Search for the cell housing the specified text and yield its [x, y] center coordinate. 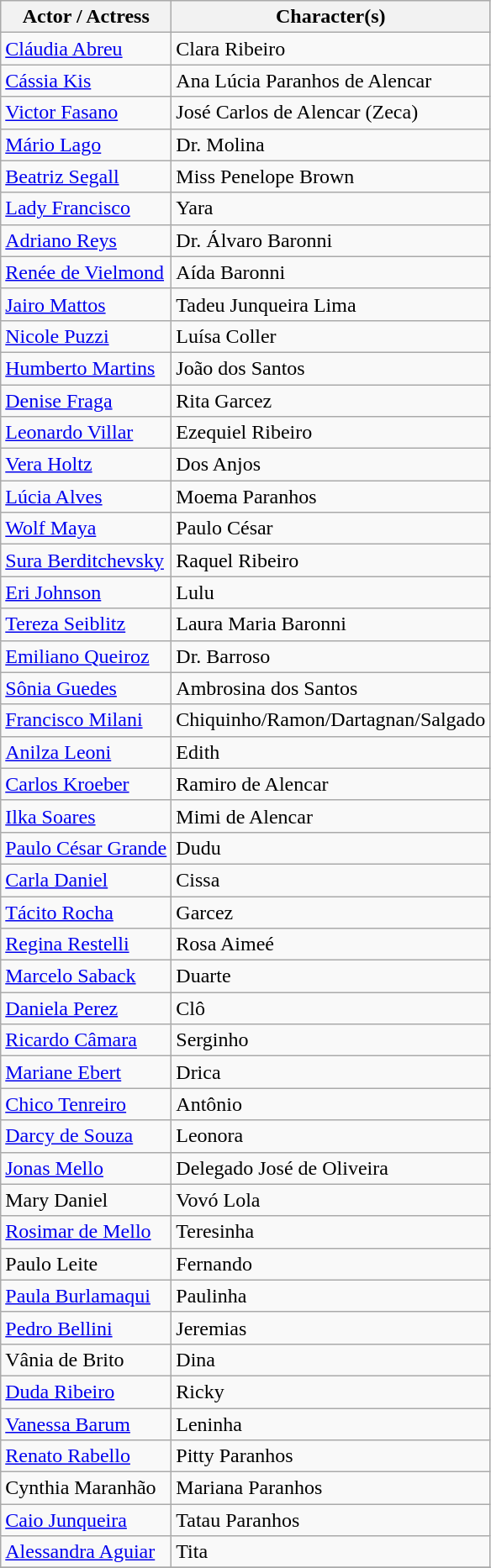
Ezequiel Ribeiro [331, 433]
José Carlos de Alencar (Zeca) [331, 113]
Clara Ribeiro [331, 49]
Ana Lúcia Paranhos de Alencar [331, 81]
Rosa Aimeé [331, 944]
Drica [331, 1072]
Luísa Coller [331, 336]
Ambrosina dos Santos [331, 688]
Renée de Vielmond [86, 272]
Ilka Soares [86, 816]
Mário Lago [86, 145]
Dr. Barroso [331, 656]
Duarte [331, 976]
Humberto Martins [86, 368]
Dina [331, 1360]
Marcelo Saback [86, 976]
Serginho [331, 1040]
Aída Baronni [331, 272]
Paulo César [331, 529]
Victor Fasano [86, 113]
Garcez [331, 912]
Lady Francisco [86, 208]
Rita Garcez [331, 401]
Lulu [331, 592]
Vânia de Brito [86, 1360]
Delegado José de Oliveira [331, 1168]
Caio Junqueira [86, 1520]
Pedro Bellini [86, 1328]
Sura Berditchevsky [86, 560]
Miss Penelope Brown [331, 176]
Edith [331, 752]
Jairo Mattos [86, 304]
Denise Fraga [86, 401]
Antônio [331, 1104]
Tita [331, 1552]
Anilza Leoni [86, 752]
Ramiro de Alencar [331, 784]
Mariana Paranhos [331, 1488]
Alessandra Aguiar [86, 1552]
Mimi de Alencar [331, 816]
Adriano Reys [86, 240]
Actor / Actress [86, 17]
Chiquinho/Ramon/Dartagnan/Salgado [331, 720]
Laura Maria Baronni [331, 624]
Lúcia Alves [86, 497]
Dr. Molina [331, 145]
Vovó Lola [331, 1200]
Cláudia Abreu [86, 49]
Mariane Ebert [86, 1072]
Paulo César Grande [86, 848]
Fernando [331, 1264]
Mary Daniel [86, 1200]
Duda Ribeiro [86, 1392]
Daniela Perez [86, 1008]
Leonardo Villar [86, 433]
Dr. Álvaro Baronni [331, 240]
Carla Daniel [86, 880]
Leninha [331, 1424]
Renato Rabello [86, 1456]
Cássia Kis [86, 81]
Dudu [331, 848]
Ricardo Câmara [86, 1040]
Leonora [331, 1136]
Paulinha [331, 1296]
Character(s) [331, 17]
Emiliano Queiroz [86, 656]
Carlos Kroeber [86, 784]
João dos Santos [331, 368]
Jonas Mello [86, 1168]
Paula Burlamaqui [86, 1296]
Tatau Paranhos [331, 1520]
Dos Anjos [331, 465]
Clô [331, 1008]
Raquel Ribeiro [331, 560]
Cissa [331, 880]
Teresinha [331, 1232]
Vera Holtz [86, 465]
Tereza Seiblitz [86, 624]
Beatriz Segall [86, 176]
Darcy de Souza [86, 1136]
Tácito Rocha [86, 912]
Yara [331, 208]
Nicole Puzzi [86, 336]
Paulo Leite [86, 1264]
Sônia Guedes [86, 688]
Jeremias [331, 1328]
Vanessa Barum [86, 1424]
Tadeu Junqueira Lima [331, 304]
Moema Paranhos [331, 497]
Wolf Maya [86, 529]
Cynthia Maranhão [86, 1488]
Francisco Milani [86, 720]
Eri Johnson [86, 592]
Regina Restelli [86, 944]
Ricky [331, 1392]
Pitty Paranhos [331, 1456]
Chico Tenreiro [86, 1104]
Rosimar de Mello [86, 1232]
